Return the (X, Y) coordinate for the center point of the cell that contains the specified text.  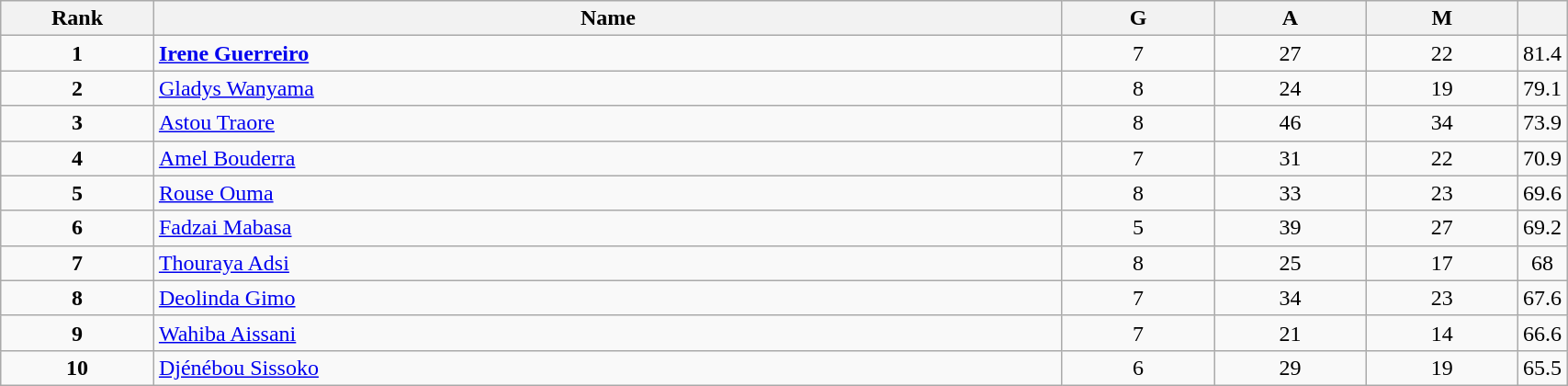
73.9 (1543, 123)
33 (1290, 193)
67.6 (1543, 298)
10 (77, 368)
66.6 (1543, 333)
Irene Guerreiro (608, 53)
2 (77, 88)
69.2 (1543, 228)
Fadzai Mabasa (608, 228)
3 (77, 123)
29 (1290, 368)
Thouraya Adsi (608, 263)
21 (1290, 333)
Rouse Ouma (608, 193)
25 (1290, 263)
A (1290, 18)
39 (1290, 228)
69.6 (1543, 193)
1 (77, 53)
31 (1290, 158)
Amel Bouderra (608, 158)
Deolinda Gimo (608, 298)
Djénébou Sissoko (608, 368)
79.1 (1543, 88)
68 (1543, 263)
81.4 (1543, 53)
Name (608, 18)
24 (1290, 88)
17 (1442, 263)
4 (77, 158)
Astou Traore (608, 123)
Gladys Wanyama (608, 88)
Rank (77, 18)
9 (77, 333)
14 (1442, 333)
M (1442, 18)
70.9 (1543, 158)
Wahiba Aissani (608, 333)
46 (1290, 123)
65.5 (1543, 368)
G (1137, 18)
